Detect which cell encompasses the target text, then output its [x, y] center coordinate. 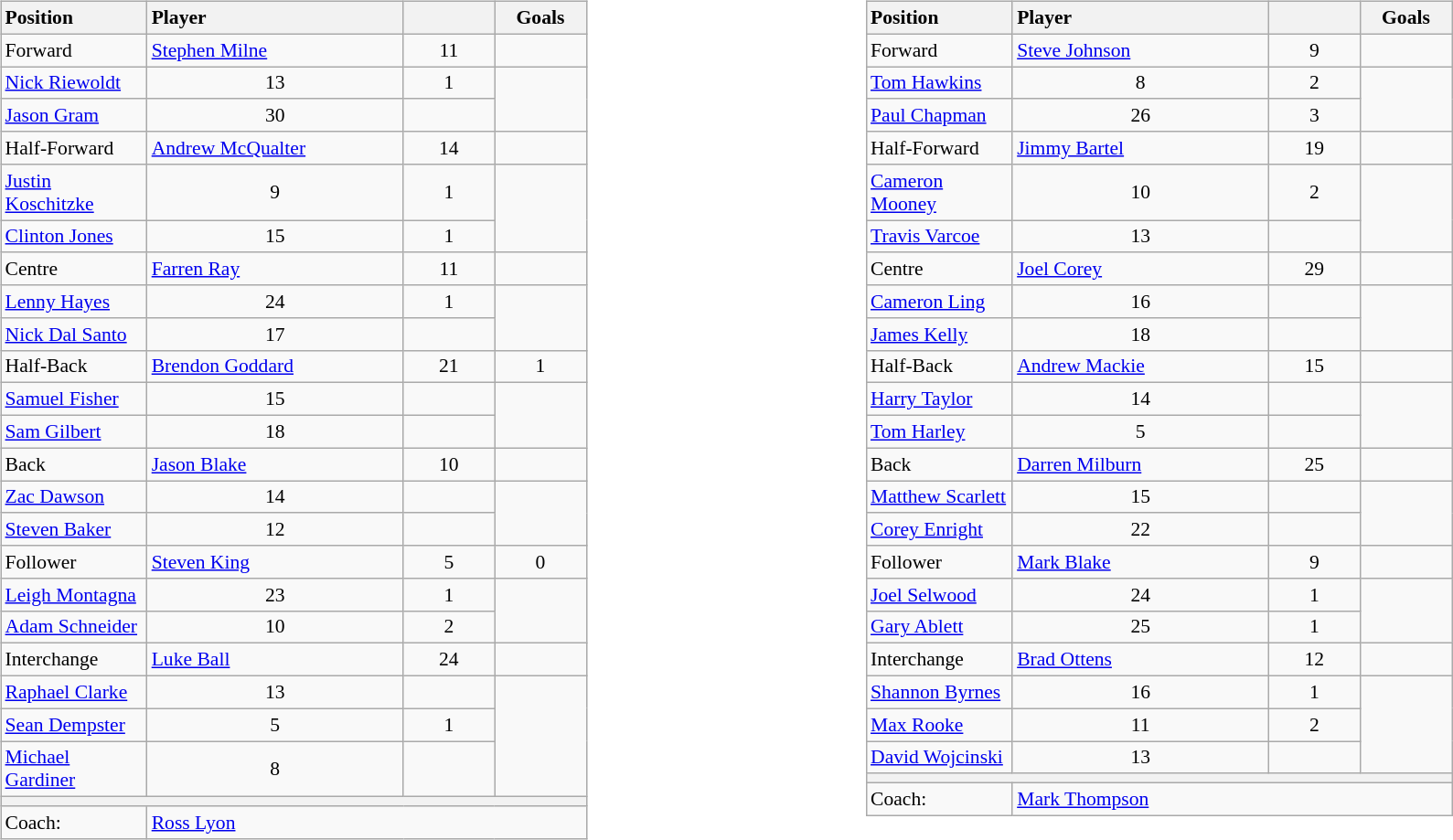
Matthew Scarlett [939, 497]
Michael Gardiner [73, 768]
Mark Blake [1140, 562]
Travis Varcoe [939, 236]
17 [275, 334]
Corey Enright [939, 529]
Nick Dal Santo [73, 334]
Gary Ablett [939, 627]
Darren Milburn [1140, 464]
Jason Blake [275, 464]
Brendon Goddard [275, 367]
Justin Koschitzke [73, 192]
Nick Riewoldt [73, 82]
Farren Ray [275, 269]
30 [275, 115]
Leigh Montagna [73, 594]
23 [275, 594]
Clinton Jones [73, 236]
Sam Gilbert [73, 431]
29 [1314, 269]
Tom Harley [939, 431]
22 [1140, 529]
19 [1314, 148]
Sean Dempster [73, 725]
Cameron Ling [939, 302]
Andrew McQualter [275, 148]
Joel Corey [1140, 269]
Tom Hawkins [939, 82]
Shannon Byrnes [939, 692]
21 [449, 367]
Zac Dawson [73, 497]
Jason Gram [73, 115]
Jimmy Bartel [1140, 148]
Max Rooke [939, 725]
Stephen Milne [275, 50]
Harry Taylor [939, 399]
Paul Chapman [939, 115]
Ross Lyon [367, 823]
David Wojcinski [939, 757]
Joel Selwood [939, 594]
Steve Johnson [1140, 50]
Luke Ball [275, 660]
Raphael Clarke [73, 692]
Samuel Fisher [73, 399]
Cameron Mooney [939, 192]
26 [1140, 115]
Adam Schneider [73, 627]
Brad Ottens [1140, 660]
Lenny Hayes [73, 302]
Andrew Mackie [1140, 367]
Steven Baker [73, 529]
3 [1314, 115]
Steven King [275, 562]
0 [540, 562]
Mark Thompson [1232, 799]
James Kelly [939, 334]
